For the text-containing cell, return its midpoint in (X, Y) coordinate format. 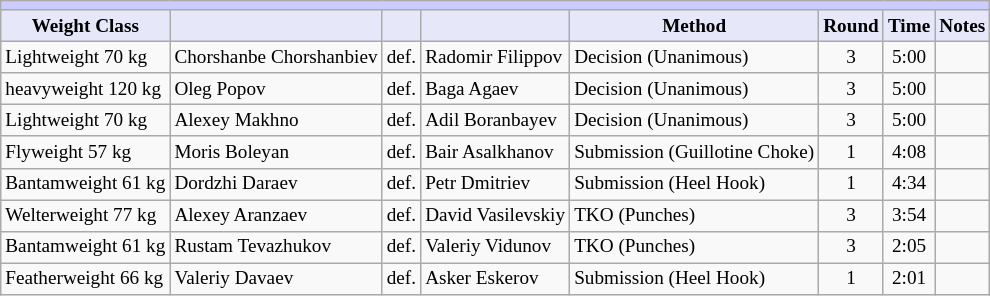
Radomir Filippov (496, 57)
Featherweight 66 kg (86, 279)
Chorshanbe Chorshanbiev (276, 57)
2:01 (908, 279)
Valeriy Vidunov (496, 247)
Asker Eskerov (496, 279)
Alexey Makhno (276, 121)
Time (908, 26)
4:34 (908, 184)
3:54 (908, 216)
Valeriy Davaev (276, 279)
2:05 (908, 247)
Method (694, 26)
Dordzhi Daraev (276, 184)
Welterweight 77 kg (86, 216)
Oleg Popov (276, 89)
David Vasilevskiy (496, 216)
Alexey Aranzaev (276, 216)
Notes (962, 26)
Weight Class (86, 26)
Rustam Tevazhukov (276, 247)
Petr Dmitriev (496, 184)
Flyweight 57 kg (86, 152)
Baga Agaev (496, 89)
Round (852, 26)
Bair Asalkhanov (496, 152)
heavyweight 120 kg (86, 89)
4:08 (908, 152)
Adil Boranbayev (496, 121)
Submission (Guillotine Choke) (694, 152)
Moris Boleyan (276, 152)
